For the text-containing cell, return its midpoint in (x, y) coordinate format. 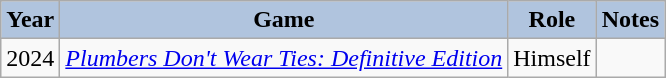
Role (552, 20)
2024 (30, 58)
Game (284, 20)
Plumbers Don't Wear Ties: Definitive Edition (284, 58)
Year (30, 20)
Notes (630, 20)
Himself (552, 58)
